For the text-containing cell, return its midpoint in (X, Y) coordinate format. 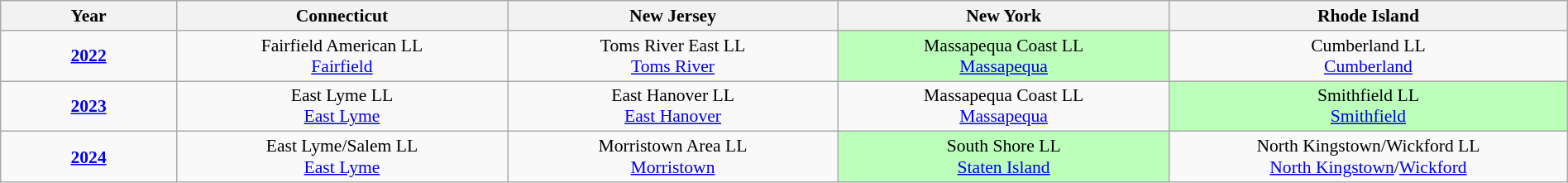
New Jersey (673, 16)
Fairfield American LLFairfield (342, 56)
Toms River East LLToms River (673, 56)
North Kingstown/Wickford LLNorth Kingstown/Wickford (1369, 157)
East Lyme LLEast Lyme (342, 106)
Year (89, 16)
Rhode Island (1369, 16)
Morristown Area LLMorristown (673, 157)
Connecticut (342, 16)
2024 (89, 157)
Smithfield LLSmithfield (1369, 106)
East Lyme/Salem LLEast Lyme (342, 157)
New York (1004, 16)
South Shore LLStaten Island (1004, 157)
2022 (89, 56)
East Hanover LLEast Hanover (673, 106)
2023 (89, 106)
Cumberland LLCumberland (1369, 56)
